Pinpoint the cell where the given text exists, returning its (x, y) midpoint coordinate. 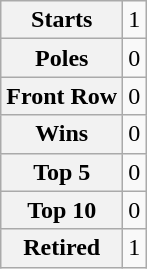
Poles (62, 58)
Starts (62, 20)
Top 10 (62, 210)
Retired (62, 248)
Front Row (62, 96)
Wins (62, 134)
Top 5 (62, 172)
